Provide the (X, Y) coordinate of the cell's center where the given text is located.  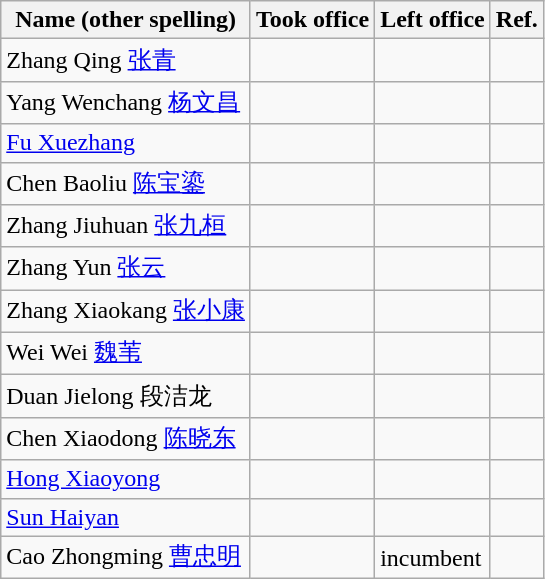
Sun Haiyan (126, 517)
Zhang Qing 张青 (126, 60)
Duan Jielong 段洁龙 (126, 396)
Zhang Jiuhuan 张九桓 (126, 226)
Cao Zhongming 曹忠明 (126, 558)
Chen Xiaodong 陈晓东 (126, 438)
Wei Wei 魏苇 (126, 354)
Chen Baoliu 陈宝鎏 (126, 184)
Zhang Xiaokang 张小康 (126, 312)
Yang Wenchang 杨文昌 (126, 102)
Hong Xiaoyong (126, 479)
Name (other spelling) (126, 20)
incumbent (433, 558)
Fu Xuezhang (126, 143)
Ref. (516, 20)
Left office (433, 20)
Took office (312, 20)
Zhang Yun 张云 (126, 268)
